Locate the cell with the specified text and output its [x, y] center coordinate. 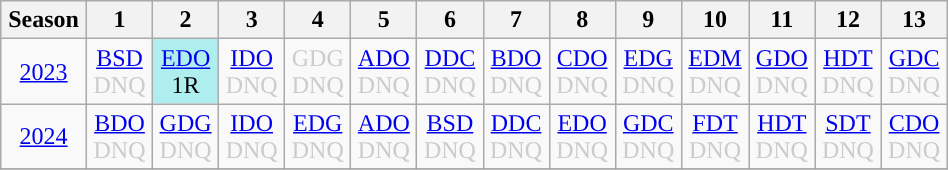
2 [186, 20]
EDO1R [186, 72]
11 [782, 20]
12 [848, 20]
9 [648, 20]
3 [252, 20]
SDTDNQ [848, 136]
2023 [44, 72]
EDODNQ [582, 136]
1 [119, 20]
FDTDNQ [715, 136]
13 [914, 20]
EDMDNQ [715, 72]
8 [582, 20]
4 [318, 20]
10 [715, 20]
6 [450, 20]
Season [44, 20]
GDODNQ [782, 72]
5 [384, 20]
2024 [44, 136]
7 [516, 20]
